Extract the [X, Y] coordinate from the center of the cell holding the provided text.  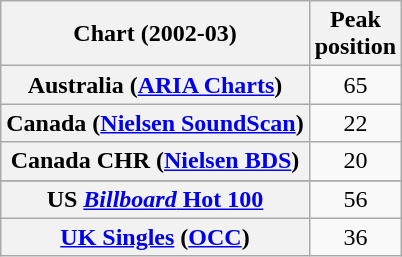
Peakposition [355, 34]
65 [355, 85]
Canada CHR (Nielsen BDS) [155, 161]
UK Singles (OCC) [155, 237]
36 [355, 237]
Canada (Nielsen SoundScan) [155, 123]
US Billboard Hot 100 [155, 199]
56 [355, 199]
20 [355, 161]
Chart (2002-03) [155, 34]
22 [355, 123]
Australia (ARIA Charts) [155, 85]
